Detect which cell encompasses the target text, then output its [x, y] center coordinate. 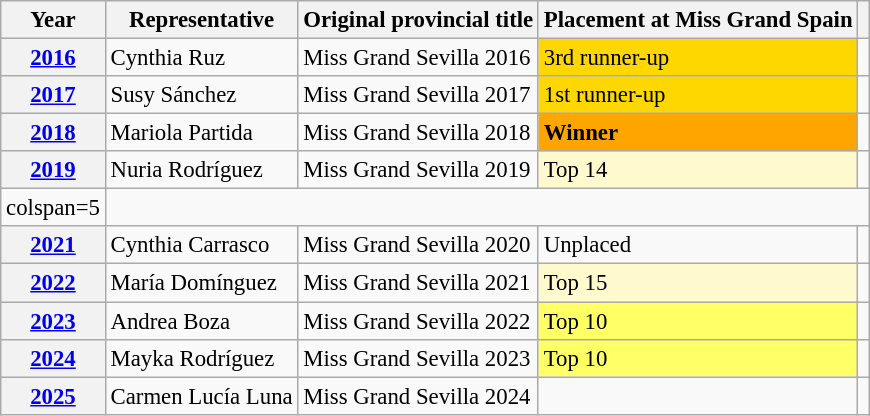
Placement at Miss Grand Spain [698, 20]
2024 [53, 358]
2017 [53, 95]
Nuria Rodríguez [202, 170]
colspan=5 [53, 208]
Carmen Lucía Luna [202, 396]
Original provincial title [418, 20]
Miss Grand Sevilla 2017 [418, 95]
2025 [53, 396]
María Domínguez [202, 283]
Miss Grand Sevilla 2016 [418, 58]
2019 [53, 170]
Miss Grand Sevilla 2021 [418, 283]
Cynthia Ruz [202, 58]
Top 14 [698, 170]
1st runner-up [698, 95]
Unplaced [698, 245]
Miss Grand Sevilla 2018 [418, 133]
Miss Grand Sevilla 2019 [418, 170]
2018 [53, 133]
2021 [53, 245]
Cynthia Carrasco [202, 245]
Representative [202, 20]
Andrea Boza [202, 321]
Mayka Rodríguez [202, 358]
3rd runner-up [698, 58]
Susy Sánchez [202, 95]
Miss Grand Sevilla 2024 [418, 396]
2023 [53, 321]
Mariola Partida [202, 133]
Year [53, 20]
2016 [53, 58]
2022 [53, 283]
Top 15 [698, 283]
Miss Grand Sevilla 2022 [418, 321]
Winner [698, 133]
Miss Grand Sevilla 2020 [418, 245]
Miss Grand Sevilla 2023 [418, 358]
